Determine the (x, y) coordinate at the center of the cell enclosing the given text.  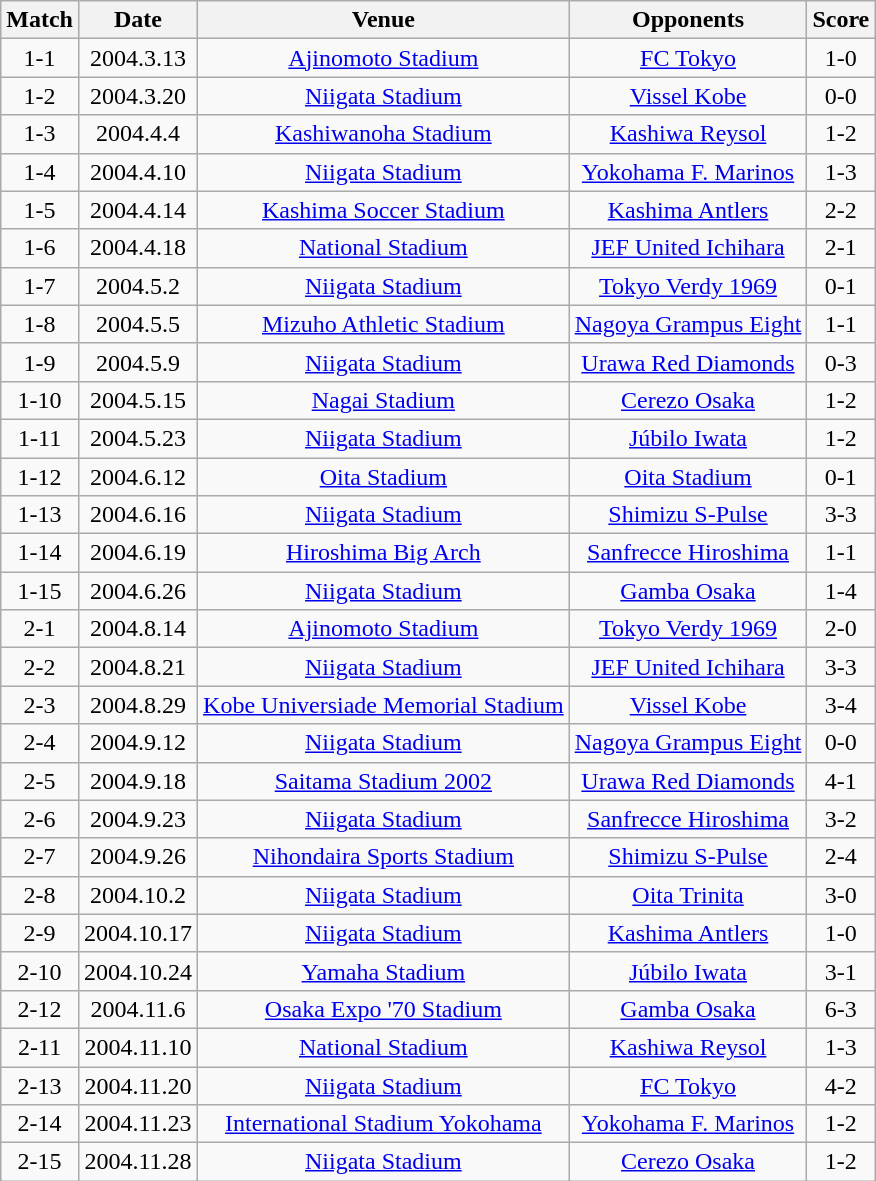
2004.11.20 (138, 1085)
3-1 (841, 971)
2004.3.20 (138, 96)
2004.3.13 (138, 58)
2-12 (40, 1009)
Kobe Universiade Memorial Stadium (384, 705)
1-13 (40, 515)
2004.10.24 (138, 971)
2-5 (40, 781)
Venue (384, 20)
2-0 (841, 629)
2004.9.12 (138, 743)
2004.11.10 (138, 1047)
2004.11.23 (138, 1124)
2004.5.23 (138, 438)
2-13 (40, 1085)
2004.6.19 (138, 553)
International Stadium Yokohama (384, 1124)
Date (138, 20)
2004.5.9 (138, 362)
3-4 (841, 705)
1-12 (40, 477)
2-14 (40, 1124)
2004.5.2 (138, 286)
2-6 (40, 819)
2004.9.26 (138, 857)
2004.4.4 (138, 134)
Kashima Soccer Stadium (384, 210)
1-5 (40, 210)
2004.11.28 (138, 1162)
1-11 (40, 438)
2004.8.29 (138, 705)
2-8 (40, 895)
2004.4.10 (138, 172)
2004.4.14 (138, 210)
3-2 (841, 819)
1-14 (40, 553)
2004.8.14 (138, 629)
Hiroshima Big Arch (384, 553)
2004.6.26 (138, 591)
4-2 (841, 1085)
4-1 (841, 781)
Saitama Stadium 2002 (384, 781)
2004.9.23 (138, 819)
Osaka Expo '70 Stadium (384, 1009)
Kashiwanoha Stadium (384, 134)
Score (841, 20)
1-9 (40, 362)
2004.9.18 (138, 781)
2-9 (40, 933)
2004.10.2 (138, 895)
2004.10.17 (138, 933)
2004.8.21 (138, 667)
Mizuho Athletic Stadium (384, 324)
1-7 (40, 286)
Oita Trinita (688, 895)
Opponents (688, 20)
2-3 (40, 705)
2-15 (40, 1162)
2004.11.6 (138, 1009)
Match (40, 20)
2-7 (40, 857)
0-3 (841, 362)
1-8 (40, 324)
1-6 (40, 248)
2004.5.15 (138, 400)
6-3 (841, 1009)
1-10 (40, 400)
1-15 (40, 591)
Nagai Stadium (384, 400)
2-11 (40, 1047)
3-0 (841, 895)
2004.4.18 (138, 248)
2004.6.12 (138, 477)
Nihondaira Sports Stadium (384, 857)
Yamaha Stadium (384, 971)
2004.5.5 (138, 324)
2004.6.16 (138, 515)
2-10 (40, 971)
